Return the [x, y] coordinate for the center point of the cell that contains the specified text.  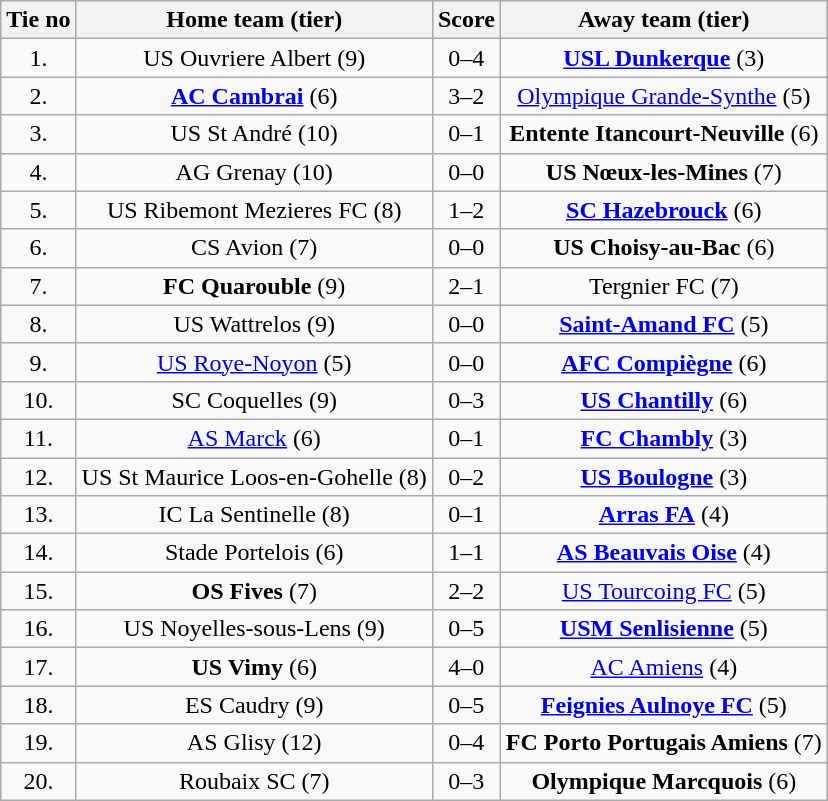
US Boulogne (3) [664, 477]
4. [38, 172]
US Vimy (6) [254, 667]
ES Caudry (9) [254, 705]
18. [38, 705]
IC La Sentinelle (8) [254, 515]
8. [38, 324]
Score [466, 20]
US St André (10) [254, 134]
1–2 [466, 210]
2–2 [466, 591]
Stade Portelois (6) [254, 553]
US Choisy-au-Bac (6) [664, 248]
3. [38, 134]
USL Dunkerque (3) [664, 58]
20. [38, 781]
USM Senlisienne (5) [664, 629]
US Ouvriere Albert (9) [254, 58]
AG Grenay (10) [254, 172]
17. [38, 667]
CS Avion (7) [254, 248]
11. [38, 438]
US Nœux-les-Mines (7) [664, 172]
3–2 [466, 96]
US Ribemont Mezieres FC (8) [254, 210]
OS Fives (7) [254, 591]
4–0 [466, 667]
FC Porto Portugais Amiens (7) [664, 743]
SC Coquelles (9) [254, 400]
US Tourcoing FC (5) [664, 591]
Entente Itancourt-Neuville (6) [664, 134]
US Roye-Noyon (5) [254, 362]
US Wattrelos (9) [254, 324]
14. [38, 553]
19. [38, 743]
9. [38, 362]
AC Amiens (4) [664, 667]
12. [38, 477]
AC Cambrai (6) [254, 96]
7. [38, 286]
2. [38, 96]
Feignies Aulnoye FC (5) [664, 705]
Tergnier FC (7) [664, 286]
AS Beauvais Oise (4) [664, 553]
SC Hazebrouck (6) [664, 210]
FC Quarouble (9) [254, 286]
US St Maurice Loos-en-Gohelle (8) [254, 477]
13. [38, 515]
Arras FA (4) [664, 515]
Tie no [38, 20]
Olympique Grande-Synthe (5) [664, 96]
Away team (tier) [664, 20]
Roubaix SC (7) [254, 781]
AFC Compiègne (6) [664, 362]
10. [38, 400]
5. [38, 210]
Saint-Amand FC (5) [664, 324]
AS Glisy (12) [254, 743]
6. [38, 248]
0–2 [466, 477]
US Chantilly (6) [664, 400]
Home team (tier) [254, 20]
Olympique Marcquois (6) [664, 781]
2–1 [466, 286]
1. [38, 58]
16. [38, 629]
15. [38, 591]
FC Chambly (3) [664, 438]
US Noyelles-sous-Lens (9) [254, 629]
1–1 [466, 553]
AS Marck (6) [254, 438]
